Identify which cell holds the provided text, then report its [X, Y] central coordinate. 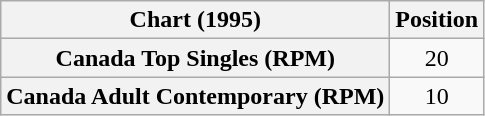
20 [437, 58]
Canada Adult Contemporary (RPM) [196, 96]
10 [437, 96]
Chart (1995) [196, 20]
Canada Top Singles (RPM) [196, 58]
Position [437, 20]
